From the cell containing the given text, extract its center point as [X, Y] coordinate. 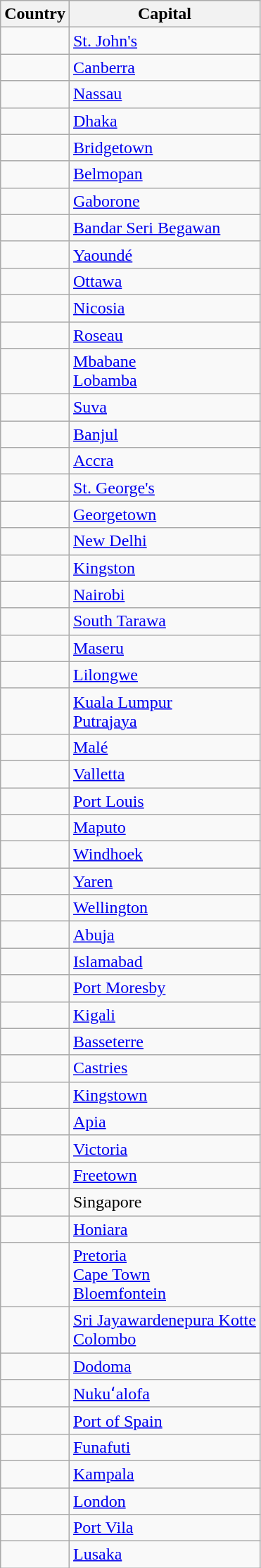
Gaborone [165, 201]
MbabaneLobamba [165, 371]
Windhoek [165, 855]
Roseau [165, 335]
Ottawa [165, 281]
Yaren [165, 881]
Dodoma [165, 1366]
Valletta [165, 774]
New Delhi [165, 541]
Kampala [165, 1474]
Lilongwe [165, 675]
Port Moresby [165, 988]
Sri Jayawardenepura KotteColombo [165, 1330]
Dhaka [165, 121]
Islamabad [165, 961]
Suva [165, 408]
Singapore [165, 1202]
Canberra [165, 67]
Nairobi [165, 595]
Nassau [165, 94]
Basseterre [165, 1042]
Bridgetown [165, 148]
Funafuti [165, 1447]
Capital [165, 14]
Georgetown [165, 514]
Bandar Seri Begawan [165, 228]
Victoria [165, 1148]
Castries [165, 1068]
Kuala LumpurPutrajaya [165, 711]
Honiara [165, 1229]
Accra [165, 461]
Belmopan [165, 174]
Malé [165, 747]
Port of Spain [165, 1420]
South Tarawa [165, 621]
Yaoundé [165, 254]
Maputo [165, 828]
Banjul [165, 434]
Port Vila [165, 1528]
St. George's [165, 488]
Nukuʻalofa [165, 1394]
Lusaka [165, 1555]
Maseru [165, 648]
Kigali [165, 1015]
Country [35, 14]
Wellington [165, 908]
Port Louis [165, 801]
London [165, 1501]
Nicosia [165, 308]
St. John's [165, 41]
Kingstown [165, 1095]
PretoriaCape TownBloemfontein [165, 1275]
Apia [165, 1122]
Freetown [165, 1175]
Abuja [165, 935]
Kingston [165, 568]
